Return [X, Y] of the center of cell containing provided text 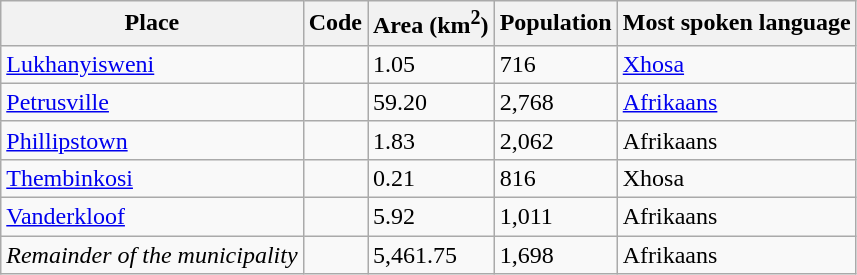
1.83 [432, 140]
2,062 [556, 140]
Vanderkloof [152, 217]
1.05 [432, 64]
Place [152, 24]
Lukhanyisweni [152, 64]
2,768 [556, 102]
59.20 [432, 102]
Code [335, 24]
Remainder of the municipality [152, 255]
0.21 [432, 178]
1,698 [556, 255]
Most spoken language [736, 24]
Thembinkosi [152, 178]
Phillipstown [152, 140]
716 [556, 64]
816 [556, 178]
Population [556, 24]
Area (km2) [432, 24]
5.92 [432, 217]
Petrusville [152, 102]
5,461.75 [432, 255]
1,011 [556, 217]
